Find where the given text appears and provide that cell's center as [x, y] coordinate. 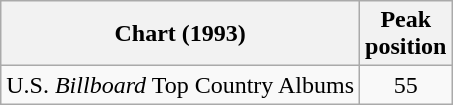
Chart (1993) [180, 34]
Peakposition [406, 34]
55 [406, 85]
U.S. Billboard Top Country Albums [180, 85]
